Determine the [x, y] coordinate at the center of the cell enclosing the given text.  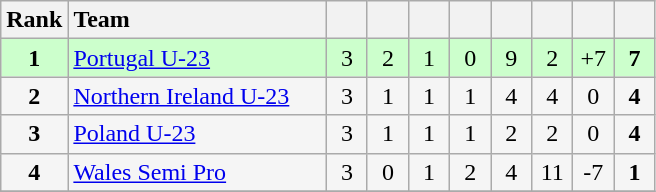
Rank [34, 20]
Portugal U-23 [198, 58]
+7 [594, 58]
11 [552, 172]
Northern Ireland U-23 [198, 96]
9 [512, 58]
Team [198, 20]
Wales Semi Pro [198, 172]
Poland U-23 [198, 134]
7 [634, 58]
-7 [594, 172]
